Detect which cell encompasses the target text, then output its (x, y) center coordinate. 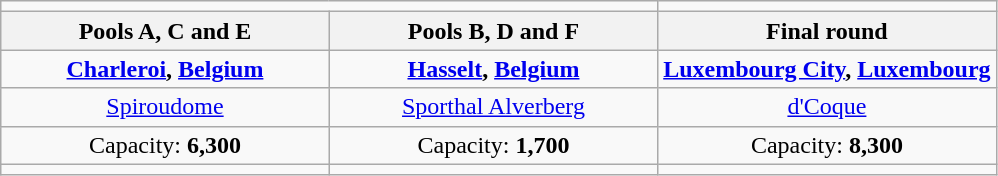
Capacity: 8,300 (827, 145)
Sporthal Alverberg (493, 107)
Capacity: 6,300 (165, 145)
Final round (827, 31)
Hasselt, Belgium (493, 69)
d'Coque (827, 107)
Pools B, D and F (493, 31)
Luxembourg City, Luxembourg (827, 69)
Charleroi, Belgium (165, 69)
Spiroudome (165, 107)
Pools A, C and E (165, 31)
Capacity: 1,700 (493, 145)
